Determine the [x, y] coordinate at the center of the cell enclosing the given text.  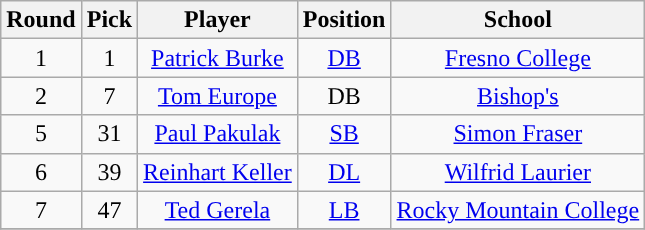
Paul Pakulak [218, 134]
Patrick Burke [218, 58]
Pick [109, 20]
47 [109, 210]
School [518, 20]
Wilfrid Laurier [518, 172]
Player [218, 20]
6 [41, 172]
Rocky Mountain College [518, 210]
2 [41, 96]
Bishop's [518, 96]
Tom Europe [218, 96]
Position [344, 20]
31 [109, 134]
DL [344, 172]
39 [109, 172]
Ted Gerela [218, 210]
Fresno College [518, 58]
5 [41, 134]
Reinhart Keller [218, 172]
Round [41, 20]
Simon Fraser [518, 134]
LB [344, 210]
SB [344, 134]
